From the cell containing the given text, extract its center point as (x, y) coordinate. 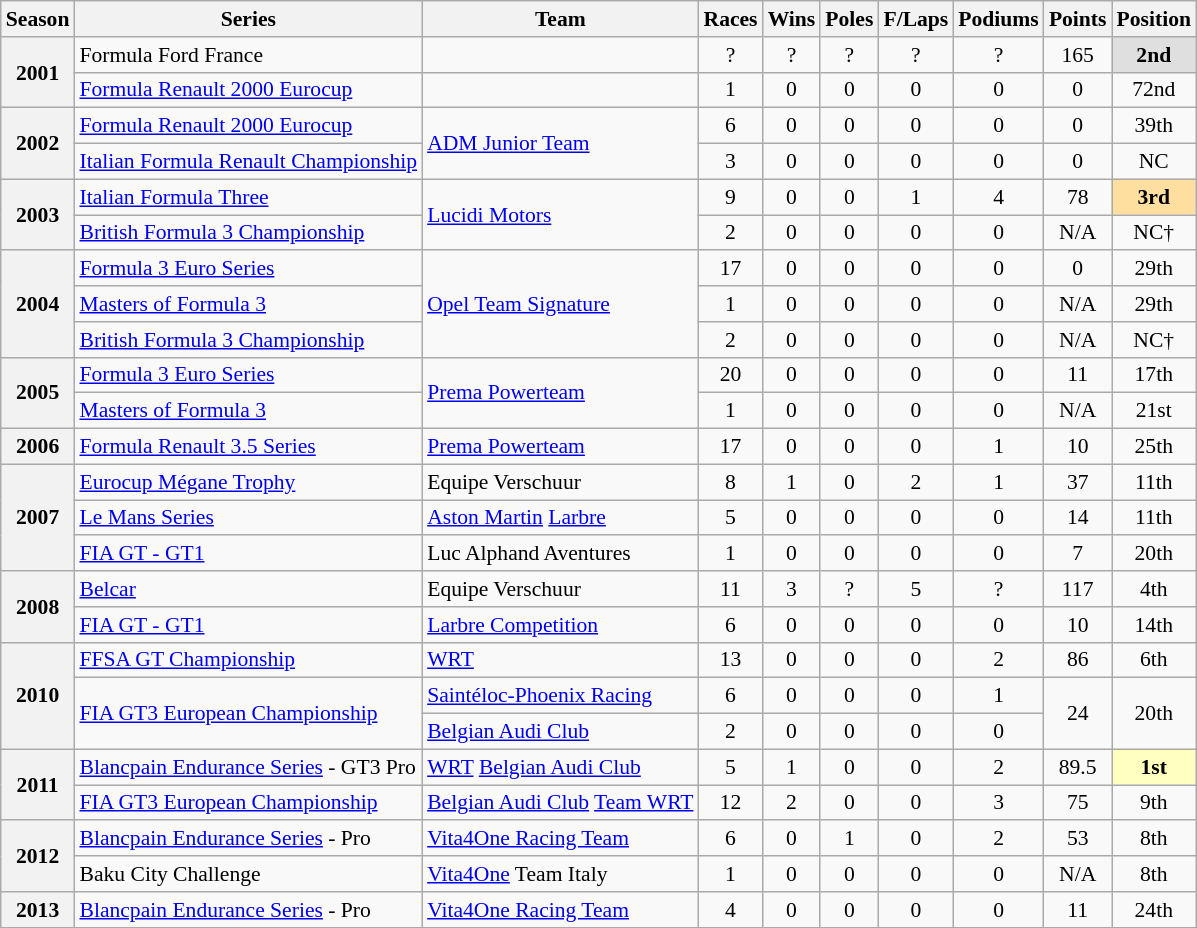
2013 (38, 910)
Larbre Competition (560, 625)
Belcar (248, 589)
Formula Ford France (248, 55)
14 (1078, 518)
Wins (792, 19)
2004 (38, 304)
Formula Renault 3.5 Series (248, 447)
12 (730, 803)
24 (1078, 714)
7 (1078, 554)
Vita4One Team Italy (560, 874)
1st (1154, 767)
72nd (1154, 90)
WRT Belgian Audi Club (560, 767)
37 (1078, 482)
Points (1078, 19)
89.5 (1078, 767)
17th (1154, 375)
20 (730, 375)
117 (1078, 589)
Podiums (998, 19)
Belgian Audi Club (560, 732)
Le Mans Series (248, 518)
2011 (38, 784)
Team (560, 19)
FFSA GT Championship (248, 660)
Position (1154, 19)
24th (1154, 910)
2012 (38, 856)
Luc Alphand Aventures (560, 554)
F/Laps (916, 19)
75 (1078, 803)
Season (38, 19)
86 (1078, 660)
NC (1154, 162)
13 (730, 660)
2006 (38, 447)
Eurocup Mégane Trophy (248, 482)
Races (730, 19)
2005 (38, 392)
3rd (1154, 197)
165 (1078, 55)
2003 (38, 214)
Saintéloc-Phoenix Racing (560, 696)
Belgian Audi Club Team WRT (560, 803)
2nd (1154, 55)
Aston Martin Larbre (560, 518)
Baku City Challenge (248, 874)
53 (1078, 839)
6th (1154, 660)
Poles (849, 19)
4th (1154, 589)
8 (730, 482)
2007 (38, 518)
Italian Formula Three (248, 197)
2002 (38, 144)
WRT (560, 660)
2010 (38, 696)
2001 (38, 72)
78 (1078, 197)
Opel Team Signature (560, 304)
Lucidi Motors (560, 214)
Blancpain Endurance Series - GT3 Pro (248, 767)
9 (730, 197)
Italian Formula Renault Championship (248, 162)
39th (1154, 126)
21st (1154, 411)
ADM Junior Team (560, 144)
2008 (38, 606)
25th (1154, 447)
14th (1154, 625)
9th (1154, 803)
Series (248, 19)
